Return the (x, y) coordinate for the center point of the cell that contains the specified text.  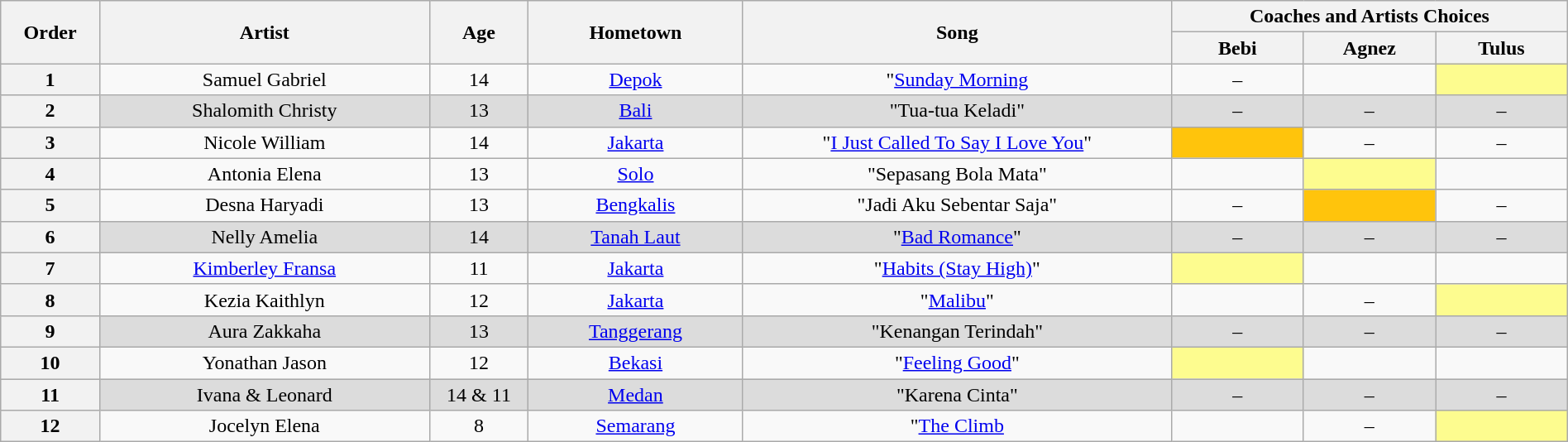
Kezia Kaithlyn (265, 300)
"Sepasang Bola Mata" (958, 174)
Semarang (635, 426)
"Kenangan Terindah" (958, 331)
Samuel Gabriel (265, 79)
Tanggerang (635, 331)
Age (479, 32)
Desna Haryadi (265, 205)
Nelly Amelia (265, 237)
Artist (265, 32)
Song (958, 32)
Solo (635, 174)
"Tua-tua Keladi" (958, 111)
1 (50, 79)
"Jadi Aku Sebentar Saja" (958, 205)
3 (50, 142)
Kimberley Fransa (265, 268)
Shalomith Christy (265, 111)
Yonathan Jason (265, 363)
Aura Zakkaha (265, 331)
10 (50, 363)
9 (50, 331)
Jocelyn Elena (265, 426)
"Habits (Stay High)" (958, 268)
Ivana & Leonard (265, 395)
Coaches and Artists Choices (1370, 17)
"Feeling Good" (958, 363)
4 (50, 174)
Bali (635, 111)
7 (50, 268)
6 (50, 237)
Agnez (1370, 48)
"Malibu" (958, 300)
Medan (635, 395)
"Karena Cinta" (958, 395)
14 & 11 (479, 395)
Antonia Elena (265, 174)
"Bad Romance" (958, 237)
Nicole William (265, 142)
Hometown (635, 32)
5 (50, 205)
Bekasi (635, 363)
"Sunday Morning (958, 79)
"The Climb (958, 426)
Bengkalis (635, 205)
Depok (635, 79)
Order (50, 32)
2 (50, 111)
Tanah Laut (635, 237)
"I Just Called To Say I Love You" (958, 142)
Tulus (1502, 48)
Bebi (1238, 48)
